Detect which cell encompasses the target text, then output its [X, Y] center coordinate. 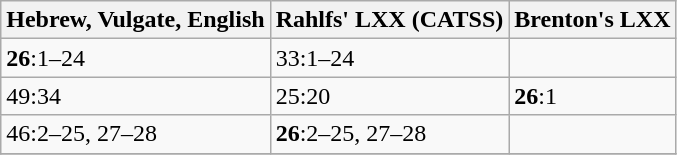
Hebrew, Vulgate, English [136, 20]
26:1–24 [136, 58]
Rahlfs' LXX (CATSS) [390, 20]
26:1 [592, 96]
25:20 [390, 96]
33:1–24 [390, 58]
Brenton's LXX [592, 20]
46:2–25, 27–28 [136, 134]
49:34 [136, 96]
26:2–25, 27–28 [390, 134]
